Determine the [x, y] coordinate at the center of the cell enclosing the given text.  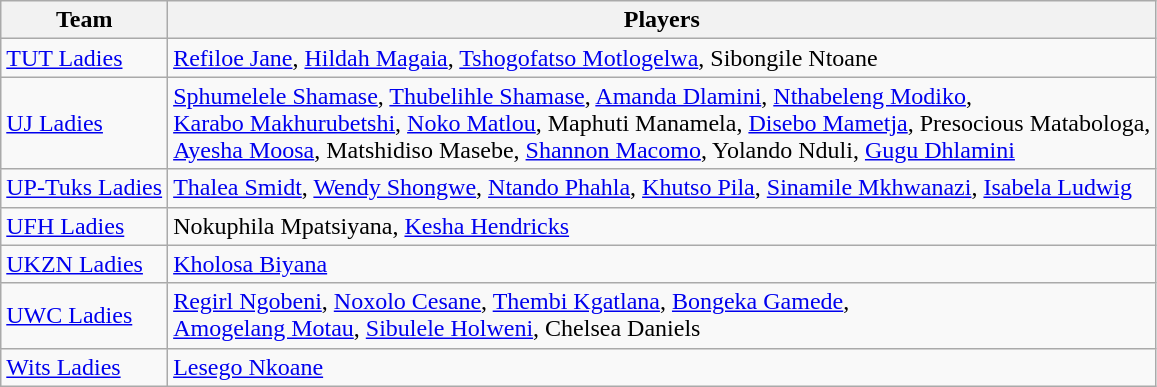
Kholosa Biyana [662, 264]
Refiloe Jane, Hildah Magaia, Tshogofatso Motlogelwa, Sibongile Ntoane [662, 58]
UWC Ladies [84, 316]
UKZN Ladies [84, 264]
UJ Ladies [84, 123]
Regirl Ngobeni, Noxolo Cesane, Thembi Kgatlana, Bongeka Gamede,Amogelang Motau, Sibulele Holweni, Chelsea Daniels [662, 316]
TUT Ladies [84, 58]
Lesego Nkoane [662, 367]
Wits Ladies [84, 367]
Team [84, 20]
Nokuphila Mpatsiyana, Kesha Hendricks [662, 226]
UP-Tuks Ladies [84, 188]
Players [662, 20]
UFH Ladies [84, 226]
Thalea Smidt, Wendy Shongwe, Ntando Phahla, Khutso Pila, Sinamile Mkhwanazi, Isabela Ludwig [662, 188]
